Pinpoint the cell where the given text exists, returning its (x, y) midpoint coordinate. 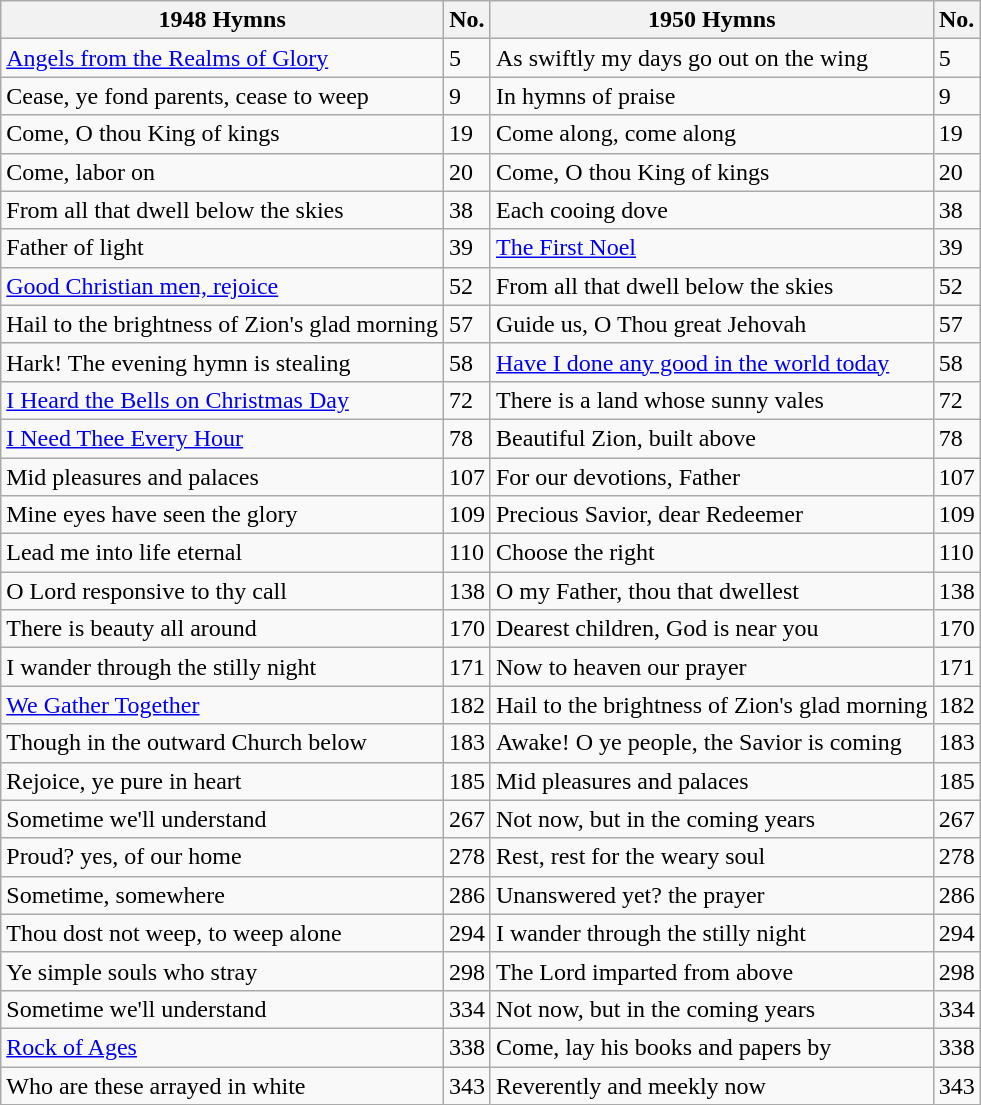
I Heard the Bells on Christmas Day (222, 400)
Have I done any good in the world today (712, 362)
Choose the right (712, 553)
Precious Savior, dear Redeemer (712, 515)
Proud? yes, of our home (222, 857)
Lead me into life eternal (222, 553)
As swiftly my days go out on the wing (712, 58)
Though in the outward Church below (222, 743)
Now to heaven our prayer (712, 667)
Mine eyes have seen the glory (222, 515)
I Need Thee Every Hour (222, 438)
Angels from the Realms of Glory (222, 58)
Rock of Ages (222, 1047)
Sometime, somewhere (222, 895)
For our devotions, Father (712, 477)
Each cooing dove (712, 210)
Ye simple souls who stray (222, 971)
Come, lay his books and papers by (712, 1047)
The First Noel (712, 248)
O my Father, thou that dwellest (712, 591)
Come along, come along (712, 134)
Rejoice, ye pure in heart (222, 781)
We Gather Together (222, 705)
Who are these arrayed in white (222, 1085)
Father of light (222, 248)
1948 Hymns (222, 20)
Unanswered yet? the prayer (712, 895)
There is a land whose sunny vales (712, 400)
Dearest children, God is near you (712, 629)
Guide us, O Thou great Jehovah (712, 324)
Beautiful Zion, built above (712, 438)
Rest, rest for the weary soul (712, 857)
Thou dost not weep, to weep alone (222, 933)
Cease, ye fond parents, cease to weep (222, 96)
Awake! O ye people, the Savior is coming (712, 743)
Come, labor on (222, 172)
Hark! The evening hymn is stealing (222, 362)
Good Christian men, rejoice (222, 286)
1950 Hymns (712, 20)
Reverently and meekly now (712, 1085)
In hymns of praise (712, 96)
The Lord imparted from above (712, 971)
O Lord responsive to thy call (222, 591)
There is beauty all around (222, 629)
